Find where the given text appears and provide that cell's center as (x, y) coordinate. 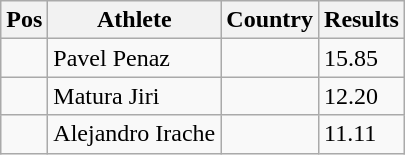
Pavel Penaz (134, 58)
Alejandro Irache (134, 134)
Results (362, 20)
12.20 (362, 96)
Country (270, 20)
11.11 (362, 134)
Matura Jiri (134, 96)
15.85 (362, 58)
Athlete (134, 20)
Pos (24, 20)
